Output the (x, y) coordinate of the center of the cell containing the given text.  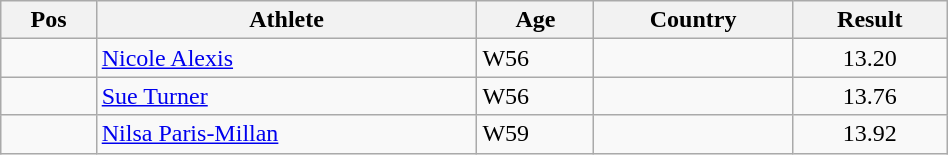
Nilsa Paris-Millan (286, 134)
13.76 (870, 96)
Pos (48, 20)
Country (693, 20)
Nicole Alexis (286, 58)
13.20 (870, 58)
13.92 (870, 134)
Age (536, 20)
Result (870, 20)
Sue Turner (286, 96)
Athlete (286, 20)
W59 (536, 134)
